Return the [x, y] coordinate for the center point of the cell that contains the specified text.  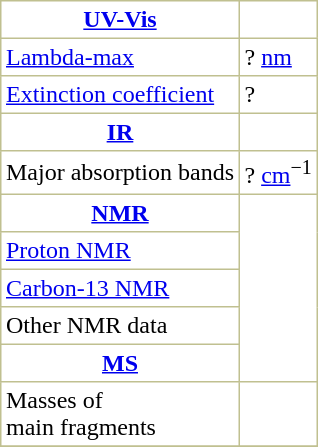
MS [120, 364]
Lambda-max [120, 57]
Masses of main fragments [120, 414]
Carbon-13 NMR [120, 289]
Major absorption bands [120, 173]
IR [120, 132]
UV-Vis [120, 20]
? cm−1 [278, 173]
NMR [120, 214]
Other NMR data [120, 326]
Extinction coefficient [120, 95]
? nm [278, 57]
Proton NMR [120, 251]
? [278, 95]
